Scan for the cell matching the given text and deliver its [x, y] coordinate at center. 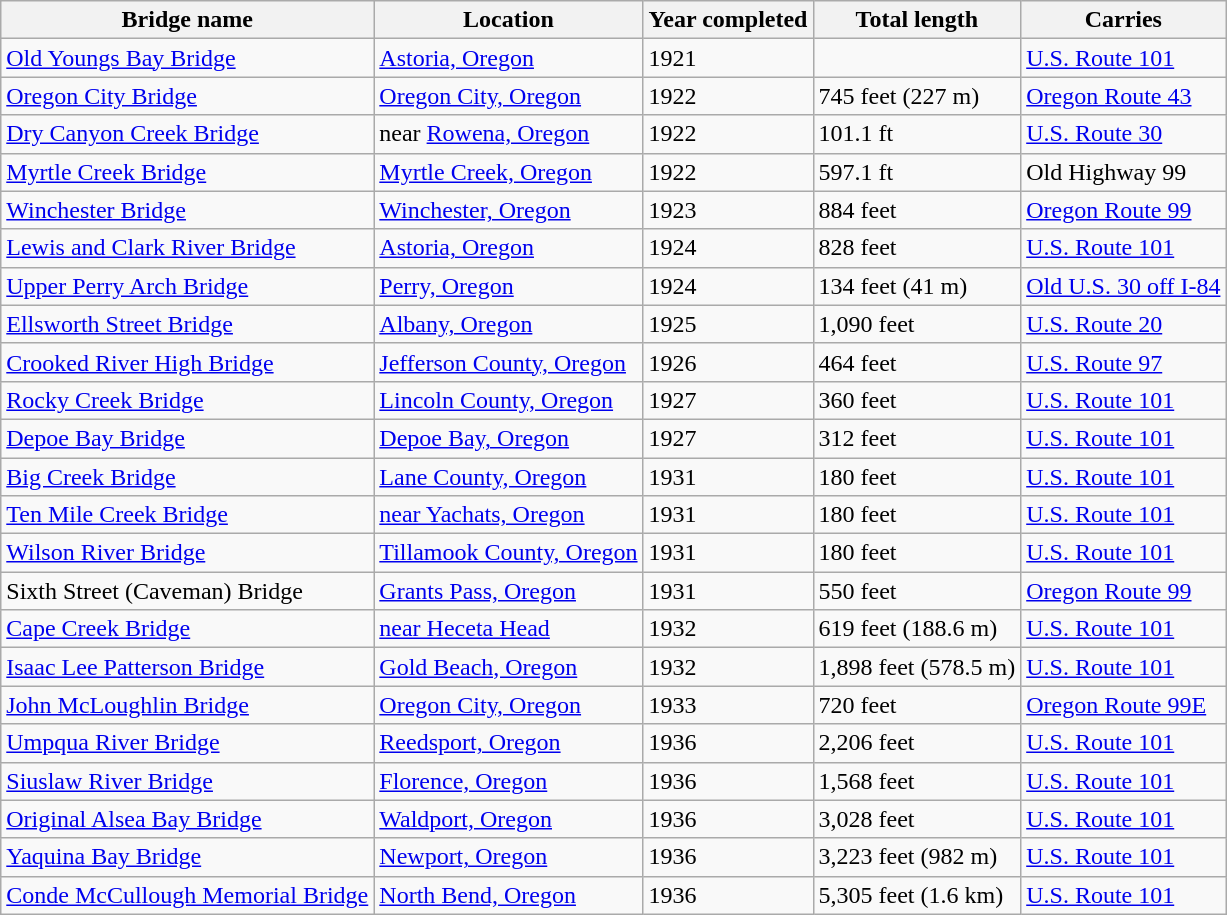
Winchester, Oregon [508, 210]
Gold Beach, Oregon [508, 667]
near Yachats, Oregon [508, 515]
550 feet [917, 591]
Big Creek Bridge [188, 477]
Year completed [728, 20]
Tillamook County, Oregon [508, 553]
U.S. Route 20 [1124, 324]
828 feet [917, 248]
Conde McCullough Memorial Bridge [188, 895]
1921 [728, 58]
Ellsworth Street Bridge [188, 324]
1,898 feet (578.5 m) [917, 667]
Upper Perry Arch Bridge [188, 286]
near Rowena, Oregon [508, 134]
Bridge name [188, 20]
312 feet [917, 438]
Oregon City Bridge [188, 96]
Carries [1124, 20]
Depoe Bay, Oregon [508, 438]
U.S. Route 97 [1124, 362]
Crooked River High Bridge [188, 362]
Original Alsea Bay Bridge [188, 819]
Ten Mile Creek Bridge [188, 515]
Reedsport, Oregon [508, 743]
Siuslaw River Bridge [188, 781]
884 feet [917, 210]
360 feet [917, 400]
North Bend, Oregon [508, 895]
Lincoln County, Oregon [508, 400]
Newport, Oregon [508, 857]
Umpqua River Bridge [188, 743]
Waldport, Oregon [508, 819]
Wilson River Bridge [188, 553]
U.S. Route 30 [1124, 134]
Oregon Route 99E [1124, 705]
1,568 feet [917, 781]
Location [508, 20]
2,206 feet [917, 743]
Old U.S. 30 off I-84 [1124, 286]
134 feet (41 m) [917, 286]
1925 [728, 324]
Dry Canyon Creek Bridge [188, 134]
1933 [728, 705]
Jefferson County, Oregon [508, 362]
5,305 feet (1.6 km) [917, 895]
Winchester Bridge [188, 210]
720 feet [917, 705]
Myrtle Creek Bridge [188, 172]
Depoe Bay Bridge [188, 438]
near Heceta Head [508, 629]
Lewis and Clark River Bridge [188, 248]
Myrtle Creek, Oregon [508, 172]
101.1 ft [917, 134]
597.1 ft [917, 172]
Old Youngs Bay Bridge [188, 58]
Cape Creek Bridge [188, 629]
John McLoughlin Bridge [188, 705]
Isaac Lee Patterson Bridge [188, 667]
Oregon Route 43 [1124, 96]
464 feet [917, 362]
Perry, Oregon [508, 286]
1,090 feet [917, 324]
745 feet (227 m) [917, 96]
3,028 feet [917, 819]
Rocky Creek Bridge [188, 400]
3,223 feet (982 m) [917, 857]
619 feet (188.6 m) [917, 629]
Old Highway 99 [1124, 172]
Sixth Street (Caveman) Bridge [188, 591]
1926 [728, 362]
1923 [728, 210]
Lane County, Oregon [508, 477]
Total length [917, 20]
Yaquina Bay Bridge [188, 857]
Grants Pass, Oregon [508, 591]
Florence, Oregon [508, 781]
Albany, Oregon [508, 324]
